Find where the given text appears and provide that cell's center as [X, Y] coordinate. 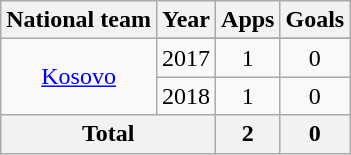
National team [79, 20]
2017 [186, 58]
Kosovo [79, 77]
Apps [248, 20]
2 [248, 134]
Goals [315, 20]
2018 [186, 96]
Year [186, 20]
Total [108, 134]
